Locate the cell with the specified text and output its (X, Y) center coordinate. 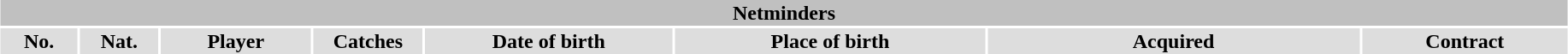
Place of birth (830, 41)
Contract (1465, 41)
Netminders (783, 13)
Nat. (120, 41)
Player (236, 41)
Catches (368, 41)
Acquired (1173, 41)
No. (39, 41)
Date of birth (549, 41)
